Capture the cell that displays the provided text and extract its [x, y] central coordinate. 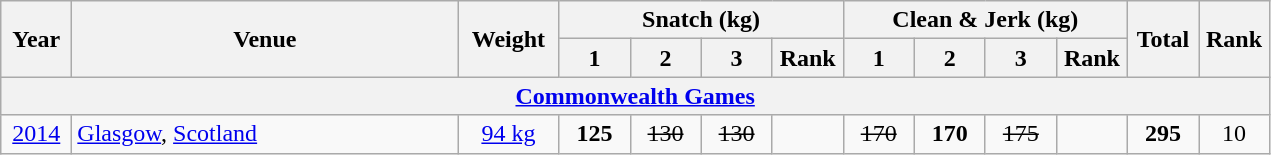
Weight [508, 39]
175 [1020, 134]
10 [1234, 134]
Year [36, 39]
94 kg [508, 134]
2014 [36, 134]
295 [1162, 134]
Glasgow, Scotland [265, 134]
Commonwealth Games [636, 96]
Venue [265, 39]
Snatch (kg) [701, 20]
125 [594, 134]
Clean & Jerk (kg) [985, 20]
Total [1162, 39]
